Return (X, Y) of the center of cell containing provided text 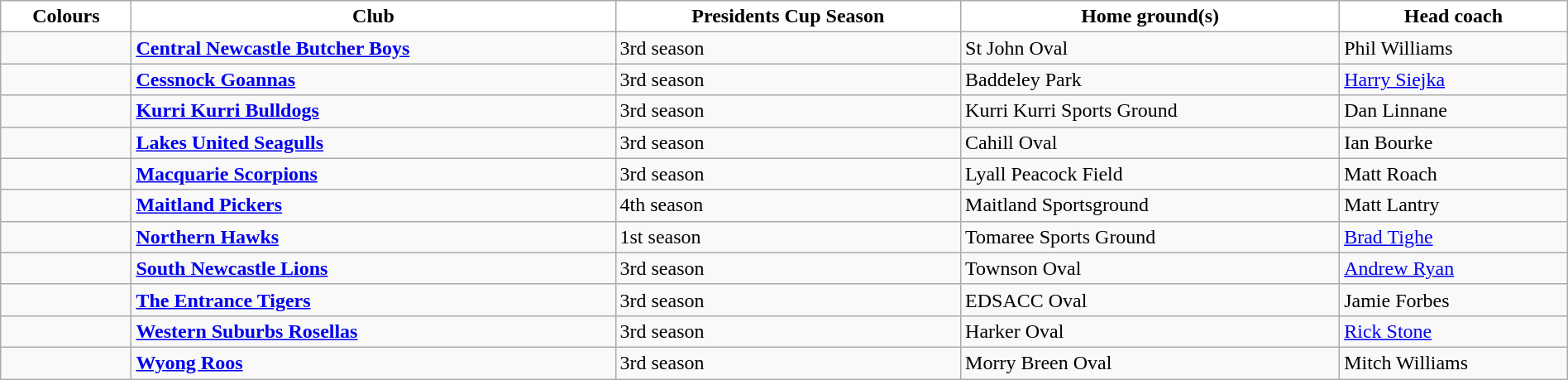
Jamie Forbes (1454, 300)
Presidents Cup Season (788, 17)
Western Suburbs Rosellas (374, 331)
South Newcastle Lions (374, 268)
Maitland Sportsground (1150, 205)
Northern Hawks (374, 237)
Lyall Peacock Field (1150, 174)
4th season (788, 205)
Baddeley Park (1150, 79)
Mitch Williams (1454, 363)
Ian Bourke (1454, 142)
Phil Williams (1454, 48)
Harker Oval (1150, 331)
Kurri Kurri Bulldogs (374, 111)
Central Newcastle Butcher Boys (374, 48)
Wyong Roos (374, 363)
Club (374, 17)
Tomaree Sports Ground (1150, 237)
Morry Breen Oval (1150, 363)
Brad Tighe (1454, 237)
Matt Roach (1454, 174)
Home ground(s) (1150, 17)
Cahill Oval (1150, 142)
Head coach (1454, 17)
St John Oval (1150, 48)
Lakes United Seagulls (374, 142)
Dan Linnane (1454, 111)
Rick Stone (1454, 331)
Matt Lantry (1454, 205)
Maitland Pickers (374, 205)
Andrew Ryan (1454, 268)
EDSACC Oval (1150, 300)
Cessnock Goannas (374, 79)
Townson Oval (1150, 268)
1st season (788, 237)
Macquarie Scorpions (374, 174)
The Entrance Tigers (374, 300)
Colours (66, 17)
Harry Siejka (1454, 79)
Kurri Kurri Sports Ground (1150, 111)
